From the cell containing the given text, extract its center point as [X, Y] coordinate. 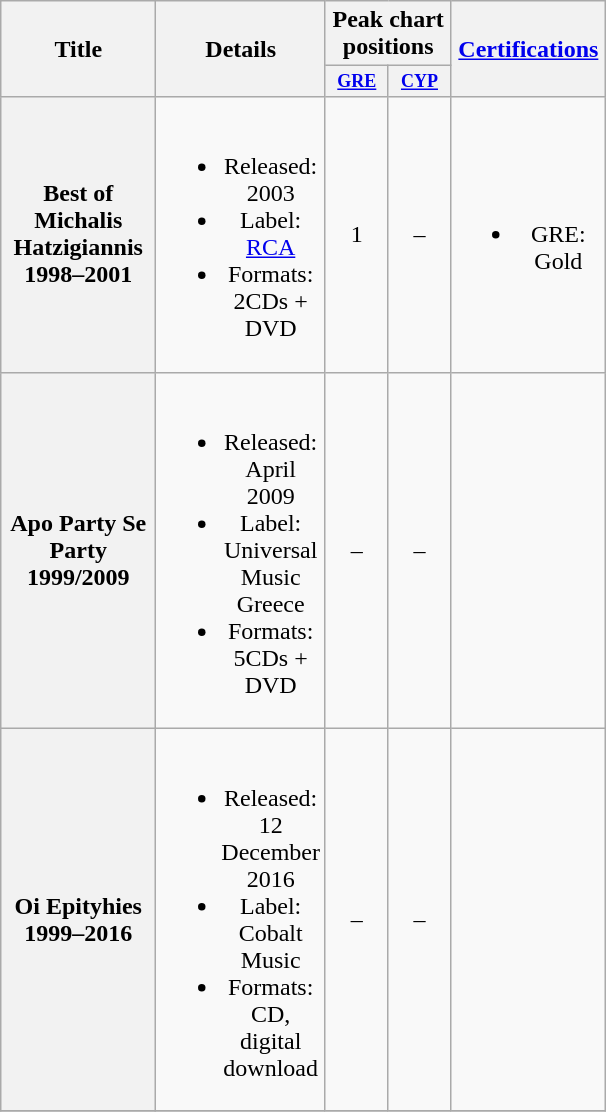
Certifications [528, 49]
CYP [420, 82]
Released: 12 December 2016Label: Cobalt MusicFormats: CD, digital download [241, 920]
1 [356, 234]
Details [241, 49]
Released: April 2009Label: Universal Music GreeceFormats: 5CDs + DVD [241, 550]
GRE: Gold [528, 234]
Oi Epityhies 1999–2016 [78, 920]
GRE [356, 82]
Released: 2003Label: RCAFormats: 2CDs + DVD [241, 234]
Title [78, 49]
Best of Michalis Hatzigiannis 1998–2001 [78, 234]
Peak chart positions [388, 34]
Apo Party Se Party 1999/2009 [78, 550]
